Identify which cell holds the provided text, then report its (X, Y) central coordinate. 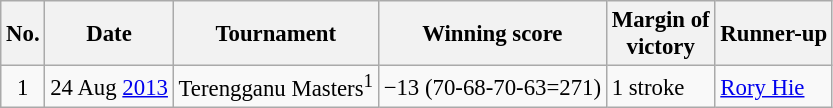
Runner-up (774, 34)
1 stroke (660, 87)
Winning score (492, 34)
No. (23, 34)
Date (109, 34)
Terengganu Masters1 (276, 87)
Tournament (276, 34)
Rory Hie (774, 87)
Margin ofvictory (660, 34)
−13 (70-68-70-63=271) (492, 87)
1 (23, 87)
24 Aug 2013 (109, 87)
